Pinpoint the cell where the given text exists, returning its (X, Y) midpoint coordinate. 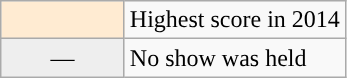
No show was held (234, 58)
— (63, 58)
Highest score in 2014 (234, 20)
